Provide the (X, Y) coordinate of the cell's center where the given text is located.  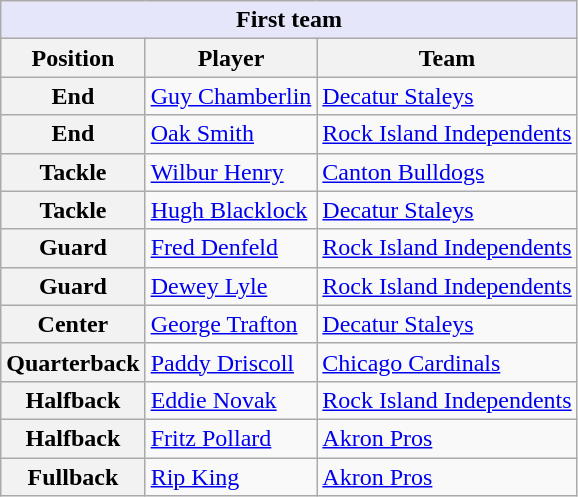
Guy Chamberlin (231, 96)
Center (73, 324)
Wilbur Henry (231, 172)
Oak Smith (231, 134)
Paddy Driscoll (231, 362)
Position (73, 58)
Dewey Lyle (231, 286)
Fritz Pollard (231, 438)
Fullback (73, 477)
Quarterback (73, 362)
First team (289, 20)
George Trafton (231, 324)
Hugh Blacklock (231, 210)
Eddie Novak (231, 400)
Team (447, 58)
Fred Denfeld (231, 248)
Canton Bulldogs (447, 172)
Rip King (231, 477)
Chicago Cardinals (447, 362)
Player (231, 58)
